Return [x, y] of the center of cell containing provided text 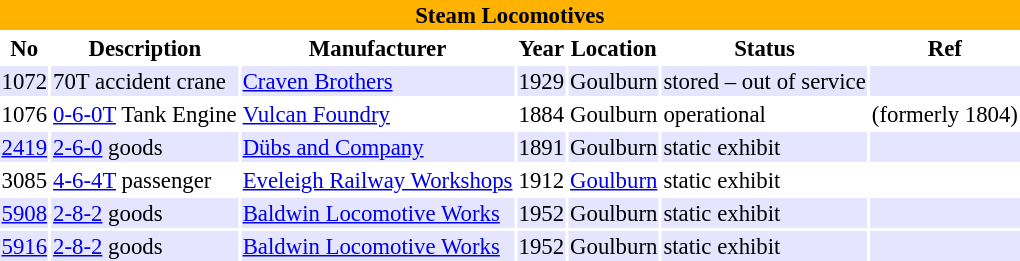
Eveleigh Railway Workshops [378, 180]
1884 [542, 114]
stored – out of service [764, 81]
Year [542, 48]
Craven Brothers [378, 81]
No [24, 48]
operational [764, 114]
2-6-0 goods [146, 147]
1891 [542, 147]
Ref [944, 48]
(formerly 1804) [944, 114]
5916 [24, 246]
0-6-0T Tank Engine [146, 114]
Description [146, 48]
5908 [24, 213]
4-6-4T passenger [146, 180]
Vulcan Foundry [378, 114]
1929 [542, 81]
Location [614, 48]
Steam Locomotives [510, 15]
1076 [24, 114]
Manufacturer [378, 48]
3085 [24, 180]
Dübs and Company [378, 147]
1912 [542, 180]
Status [764, 48]
2419 [24, 147]
70T accident crane [146, 81]
1072 [24, 81]
